Capture the cell that displays the provided text and extract its [x, y] central coordinate. 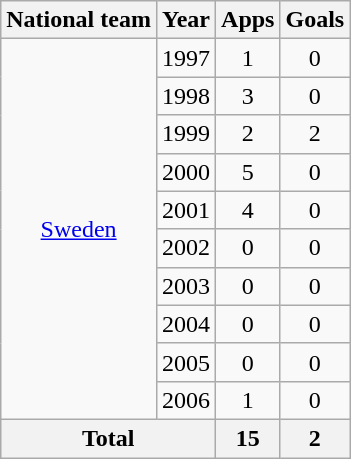
Total [108, 438]
2006 [186, 400]
Year [186, 20]
2003 [186, 286]
4 [248, 210]
1998 [186, 96]
1997 [186, 58]
2001 [186, 210]
2002 [186, 248]
2004 [186, 324]
Sweden [79, 230]
1999 [186, 134]
National team [79, 20]
5 [248, 172]
15 [248, 438]
Goals [315, 20]
Apps [248, 20]
3 [248, 96]
2000 [186, 172]
2005 [186, 362]
